Return the [X, Y] coordinate for the center point of the cell that contains the specified text.  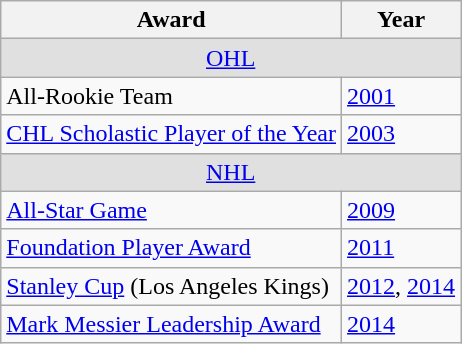
Foundation Player Award [172, 248]
All-Star Game [172, 210]
OHL [231, 58]
2003 [402, 134]
Year [402, 20]
2009 [402, 210]
Mark Messier Leadership Award [172, 324]
CHL Scholastic Player of the Year [172, 134]
2001 [402, 96]
Stanley Cup (Los Angeles Kings) [172, 286]
NHL [231, 172]
Award [172, 20]
2014 [402, 324]
2011 [402, 248]
2012, 2014 [402, 286]
All-Rookie Team [172, 96]
